From the cell containing the given text, extract its center point as (X, Y) coordinate. 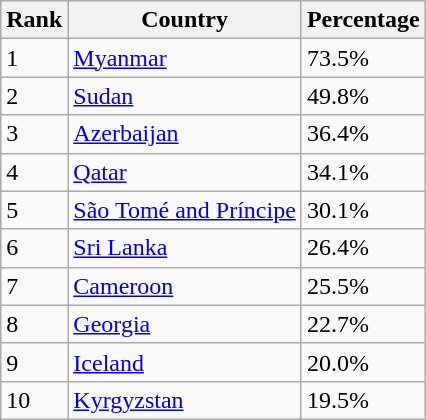
9 (34, 362)
Sri Lanka (185, 248)
Myanmar (185, 58)
Georgia (185, 324)
49.8% (363, 96)
19.5% (363, 400)
10 (34, 400)
Sudan (185, 96)
3 (34, 134)
Qatar (185, 172)
26.4% (363, 248)
1 (34, 58)
Iceland (185, 362)
36.4% (363, 134)
São Tomé and Príncipe (185, 210)
4 (34, 172)
7 (34, 286)
Cameroon (185, 286)
20.0% (363, 362)
30.1% (363, 210)
25.5% (363, 286)
Azerbaijan (185, 134)
22.7% (363, 324)
2 (34, 96)
73.5% (363, 58)
34.1% (363, 172)
Kyrgyzstan (185, 400)
5 (34, 210)
Percentage (363, 20)
Rank (34, 20)
6 (34, 248)
8 (34, 324)
Country (185, 20)
